For the text-containing cell, return its midpoint in [X, Y] coordinate format. 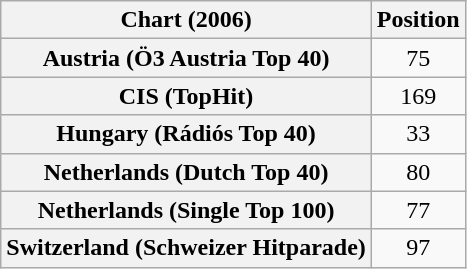
97 [418, 248]
Netherlands (Single Top 100) [186, 210]
33 [418, 134]
Austria (Ö3 Austria Top 40) [186, 58]
Netherlands (Dutch Top 40) [186, 172]
CIS (TopHit) [186, 96]
Hungary (Rádiós Top 40) [186, 134]
77 [418, 210]
169 [418, 96]
Position [418, 20]
Chart (2006) [186, 20]
Switzerland (Schweizer Hitparade) [186, 248]
80 [418, 172]
75 [418, 58]
